Scan for the cell matching the given text and deliver its (X, Y) coordinate at center. 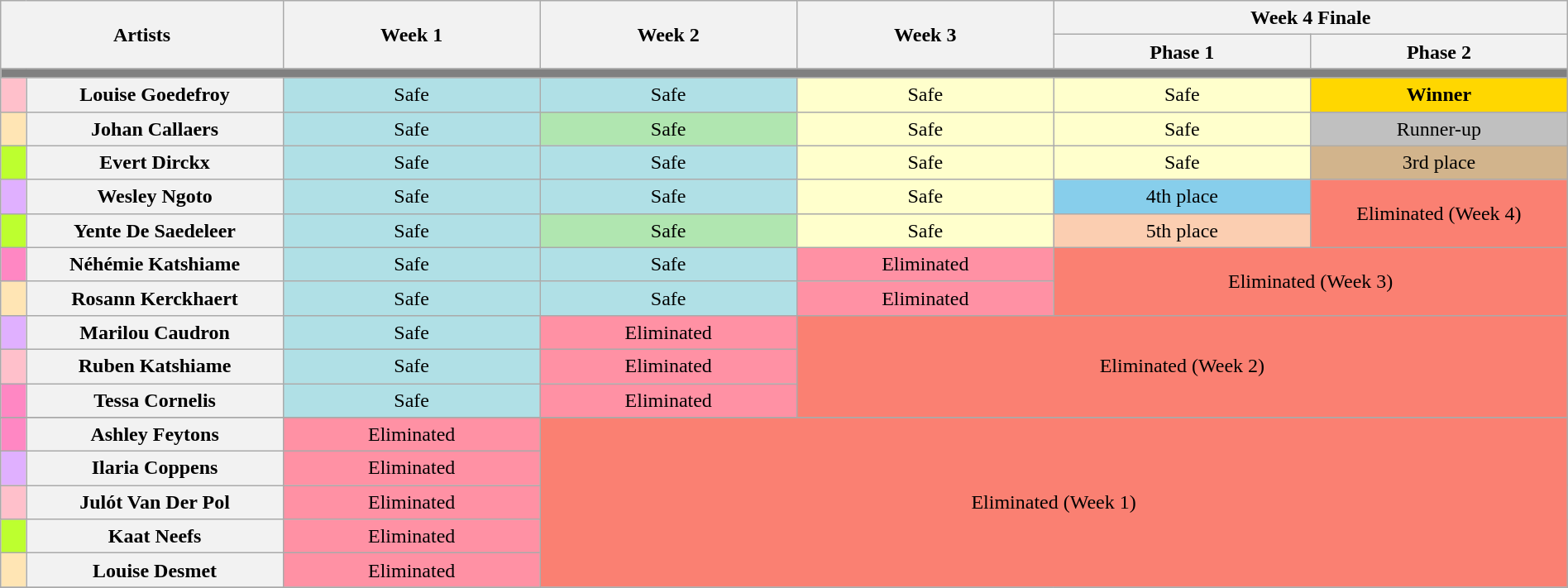
Rosann Kerckhaert (155, 298)
Artists (142, 35)
Louise Desmet (155, 571)
Eliminated (Week 2) (1182, 366)
Week 2 (668, 35)
Ruben Katshiame (155, 366)
3rd place (1439, 162)
Tessa Cornelis (155, 400)
Ilaria Coppens (155, 468)
Eliminated (Week 4) (1439, 213)
Runner-up (1439, 129)
Julót Van Der Pol (155, 503)
Evert Dirckx (155, 162)
Week 1 (412, 35)
Marilou Caudron (155, 332)
Eliminated (Week 1) (1054, 503)
5th place (1183, 230)
Ashley Feytons (155, 435)
Kaat Neefs (155, 536)
Phase 1 (1183, 51)
Eliminated (Week 3) (1310, 281)
Wesley Ngoto (155, 197)
Louise Goedefroy (155, 94)
Yente De Saedeleer (155, 230)
Week 4 Finale (1310, 18)
Johan Callaers (155, 129)
4th place (1183, 197)
Winner (1439, 94)
Week 3 (925, 35)
Néhémie Katshiame (155, 265)
Phase 2 (1439, 51)
